Detect which cell encompasses the target text, then output its (X, Y) center coordinate. 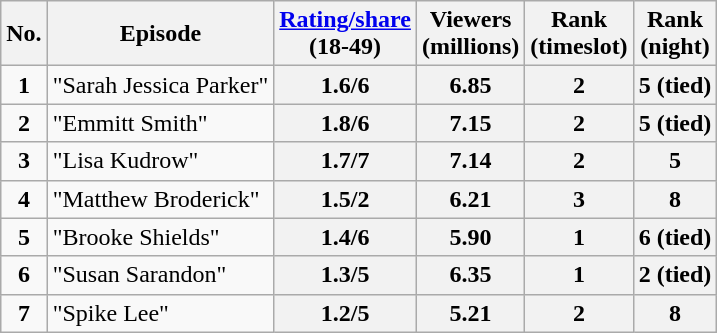
6.21 (470, 199)
4 (24, 199)
7 (24, 313)
Rating/share(18-49) (346, 34)
7.15 (470, 123)
5.90 (470, 237)
"Susan Sarandon" (160, 275)
Rank(timeslot) (579, 34)
Episode (160, 34)
"Brooke Shields" (160, 237)
1.8/6 (346, 123)
1.2/5 (346, 313)
2 (tied) (675, 275)
1.3/5 (346, 275)
"Lisa Kudrow" (160, 161)
6.35 (470, 275)
1.7/7 (346, 161)
1.6/6 (346, 85)
"Sarah Jessica Parker" (160, 85)
"Emmitt Smith" (160, 123)
1.5/2 (346, 199)
7.14 (470, 161)
No. (24, 34)
6 (tied) (675, 237)
"Matthew Broderick" (160, 199)
6 (24, 275)
Rank(night) (675, 34)
Viewers(millions) (470, 34)
"Spike Lee" (160, 313)
1.4/6 (346, 237)
5.21 (470, 313)
6.85 (470, 85)
